Determine the (x, y) coordinate at the center of the cell enclosing the given text.  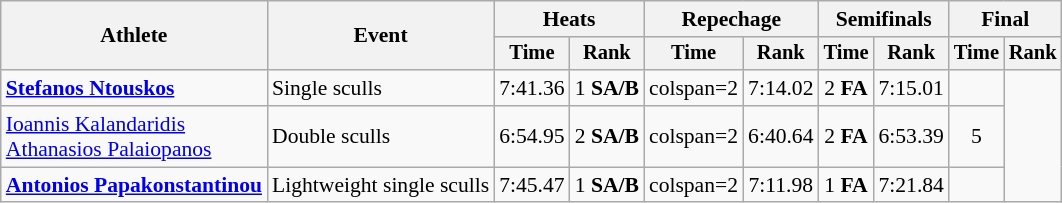
Event (380, 36)
7:41.36 (532, 88)
Heats (569, 19)
7:45.47 (532, 185)
Ioannis KalandaridisAthanasios Palaiopanos (134, 136)
6:53.39 (910, 136)
7:15.01 (910, 88)
Lightweight single sculls (380, 185)
2 SA/B (607, 136)
Semifinals (884, 19)
Repechage (732, 19)
5 (976, 136)
6:54.95 (532, 136)
7:21.84 (910, 185)
Antonios Papakonstantinou (134, 185)
Final (1005, 19)
Stefanos Ntouskos (134, 88)
7:11.98 (780, 185)
Single sculls (380, 88)
6:40.64 (780, 136)
Double sculls (380, 136)
1 FA (846, 185)
7:14.02 (780, 88)
Athlete (134, 36)
